Locate the cell with the specified text and output its [X, Y] center coordinate. 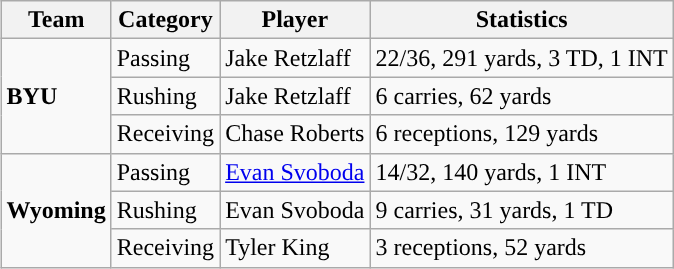
Team [56, 20]
Wyoming [56, 210]
6 carries, 62 yards [522, 96]
Statistics [522, 20]
Chase Roberts [295, 134]
BYU [56, 96]
3 receptions, 52 yards [522, 248]
22/36, 291 yards, 3 TD, 1 INT [522, 58]
9 carries, 31 yards, 1 TD [522, 210]
Tyler King [295, 248]
Player [295, 20]
14/32, 140 yards, 1 INT [522, 172]
6 receptions, 129 yards [522, 134]
Category [165, 20]
